Scan for the cell matching the given text and deliver its (X, Y) coordinate at center. 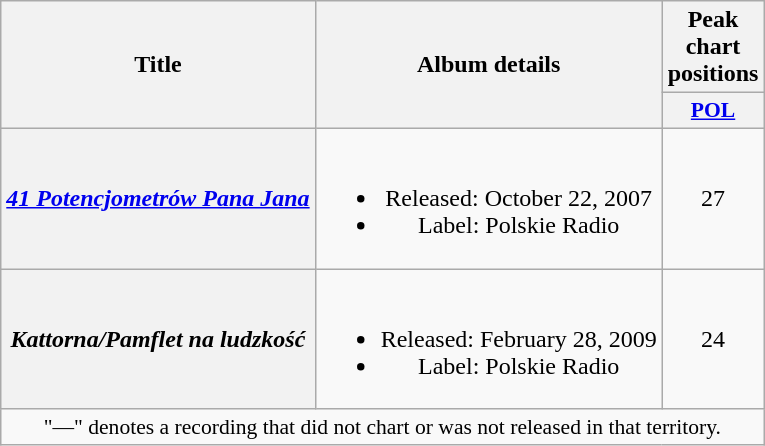
27 (713, 198)
Peak chart positions (713, 47)
Released: October 22, 2007Label: Polskie Radio (488, 198)
41 Potencjometrów Pana Jana (158, 198)
Album details (488, 65)
"—" denotes a recording that did not chart or was not released in that territory. (382, 427)
Kattorna/Pamflet na ludzkość (158, 338)
POL (713, 111)
Released: February 28, 2009Label: Polskie Radio (488, 338)
24 (713, 338)
Title (158, 65)
